Search for the cell housing the specified text and yield its (x, y) center coordinate. 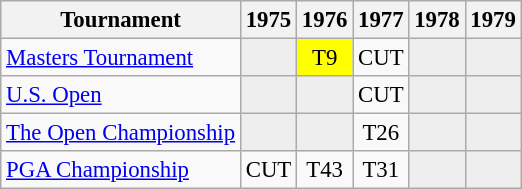
T26 (381, 133)
1979 (493, 20)
Masters Tournament (121, 58)
PGA Championship (121, 170)
1975 (268, 20)
Tournament (121, 20)
T9 (325, 58)
The Open Championship (121, 133)
1977 (381, 20)
T31 (381, 170)
1976 (325, 20)
1978 (437, 20)
T43 (325, 170)
U.S. Open (121, 95)
